Return [X, Y] of the center of cell containing provided text 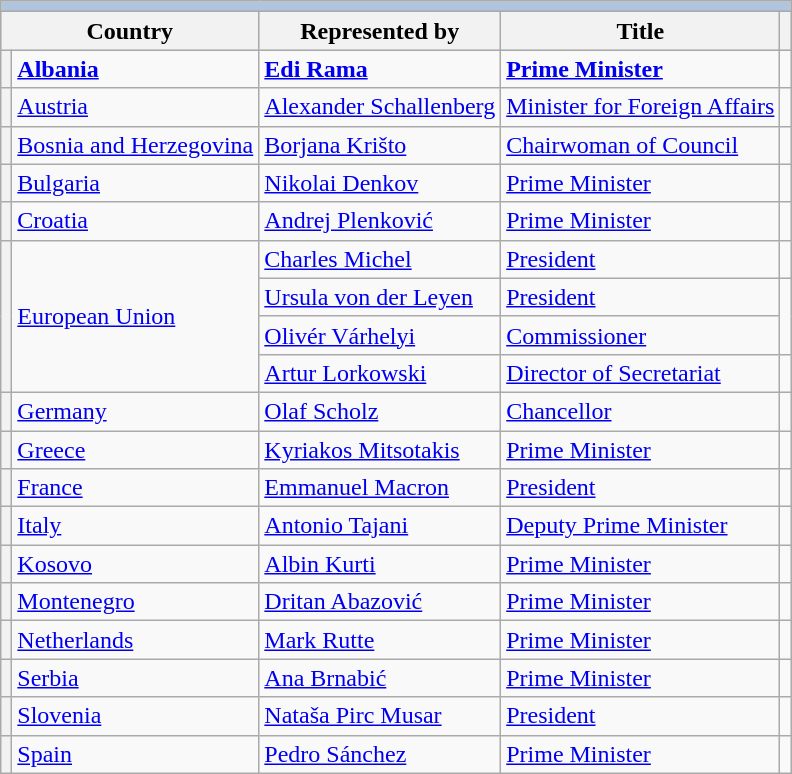
Slovenia [136, 716]
Emmanuel Macron [380, 488]
Antonio Tajani [380, 526]
Andrej Plenković [380, 221]
Spain [136, 754]
Borjana Krišto [380, 145]
Director of Secretariat [640, 373]
Albin Kurti [380, 564]
Nikolai Denkov [380, 183]
Chancellor [640, 411]
Germany [136, 411]
Pedro Sánchez [380, 754]
Montenegro [136, 602]
Serbia [136, 678]
Greece [136, 449]
Country [130, 31]
European Union [136, 316]
Albania [136, 69]
Charles Michel [380, 259]
Nataša Pirc Musar [380, 716]
Alexander Schallenberg [380, 107]
Olaf Scholz [380, 411]
Ursula von der Leyen [380, 297]
Mark Rutte [380, 640]
Dritan Abazović [380, 602]
Minister for Foreign Affairs [640, 107]
Netherlands [136, 640]
Artur Lorkowski [380, 373]
Chairwoman of Council [640, 145]
Austria [136, 107]
Commissioner [640, 335]
Ana Brnabić [380, 678]
Kosovo [136, 564]
Croatia [136, 221]
Kyriakos Mitsotakis [380, 449]
Edi Rama [380, 69]
Italy [136, 526]
Represented by [380, 31]
France [136, 488]
Title [640, 31]
Olivér Várhelyi [380, 335]
Deputy Prime Minister [640, 526]
Bosnia and Herzegovina [136, 145]
Bulgaria [136, 183]
